Return (X, Y) of the center of cell containing provided text 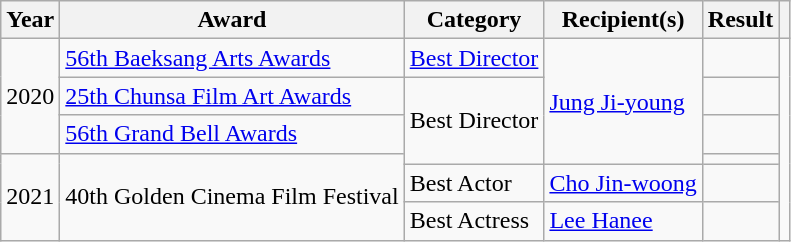
Cho Jin-woong (623, 183)
Jung Ji-young (623, 102)
25th Chunsa Film Art Awards (232, 96)
Lee Hanee (623, 221)
Recipient(s) (623, 20)
56th Grand Bell Awards (232, 134)
Category (474, 20)
Year (30, 20)
40th Golden Cinema Film Festival (232, 196)
2021 (30, 196)
Best Actor (474, 183)
Result (740, 20)
56th Baeksang Arts Awards (232, 58)
Award (232, 20)
2020 (30, 96)
Best Actress (474, 221)
